Locate the cell with the specified text and output its (x, y) center coordinate. 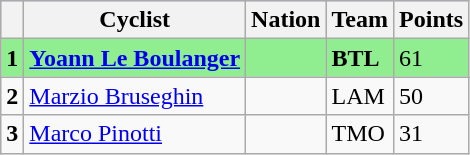
Yoann Le Boulanger (135, 58)
Nation (286, 20)
BTL (360, 58)
Marco Pinotti (135, 134)
TMO (360, 134)
3 (12, 134)
Cyclist (135, 20)
1 (12, 58)
LAM (360, 96)
Marzio Bruseghin (135, 96)
Points (432, 20)
Team (360, 20)
31 (432, 134)
61 (432, 58)
2 (12, 96)
50 (432, 96)
